For the text-containing cell, return its midpoint in [x, y] coordinate format. 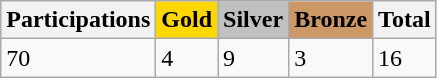
4 [187, 58]
Silver [254, 20]
Bronze [331, 20]
9 [254, 58]
3 [331, 58]
Participations [78, 20]
Total [405, 20]
70 [78, 58]
16 [405, 58]
Gold [187, 20]
